Detect which cell encompasses the target text, then output its [X, Y] center coordinate. 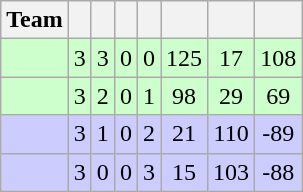
Team [35, 20]
103 [232, 172]
125 [184, 58]
21 [184, 134]
-88 [278, 172]
17 [232, 58]
29 [232, 96]
69 [278, 96]
108 [278, 58]
110 [232, 134]
15 [184, 172]
-89 [278, 134]
98 [184, 96]
